Detect which cell encompasses the target text, then output its [x, y] center coordinate. 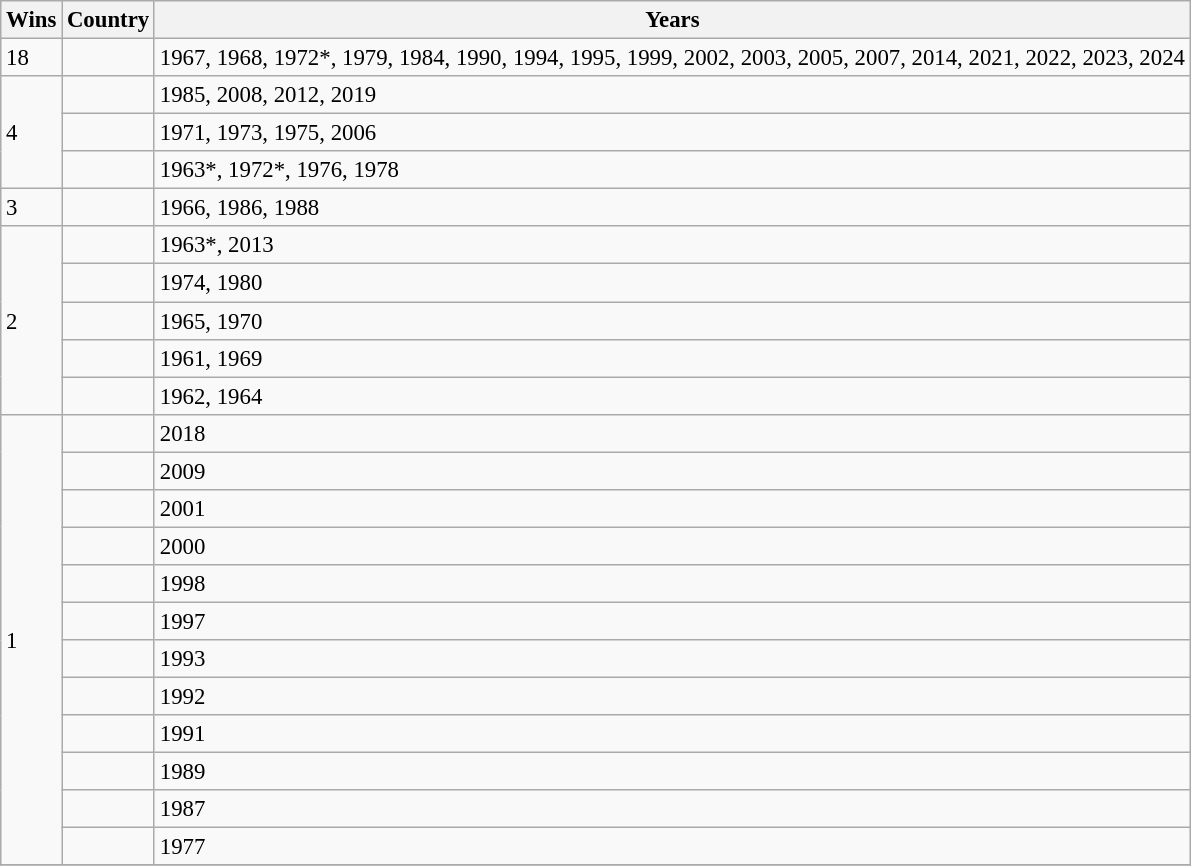
1993 [672, 659]
1 [32, 640]
1963*, 1972*, 1976, 1978 [672, 170]
1966, 1986, 1988 [672, 208]
1962, 1964 [672, 396]
1985, 2008, 2012, 2019 [672, 95]
4 [32, 132]
2001 [672, 509]
1963*, 2013 [672, 245]
Wins [32, 20]
1987 [672, 809]
Years [672, 20]
1977 [672, 847]
1971, 1973, 1975, 2006 [672, 133]
1991 [672, 734]
1974, 1980 [672, 283]
1998 [672, 584]
18 [32, 58]
3 [32, 208]
Country [108, 20]
1989 [672, 772]
2009 [672, 471]
1992 [672, 697]
2000 [672, 546]
1961, 1969 [672, 358]
1967, 1968, 1972*, 1979, 1984, 1990, 1994, 1995, 1999, 2002, 2003, 2005, 2007, 2014, 2021, 2022, 2023, 2024 [672, 58]
1965, 1970 [672, 321]
2 [32, 320]
2018 [672, 433]
1997 [672, 621]
